Return the [x, y] coordinate for the center point of the cell that contains the specified text.  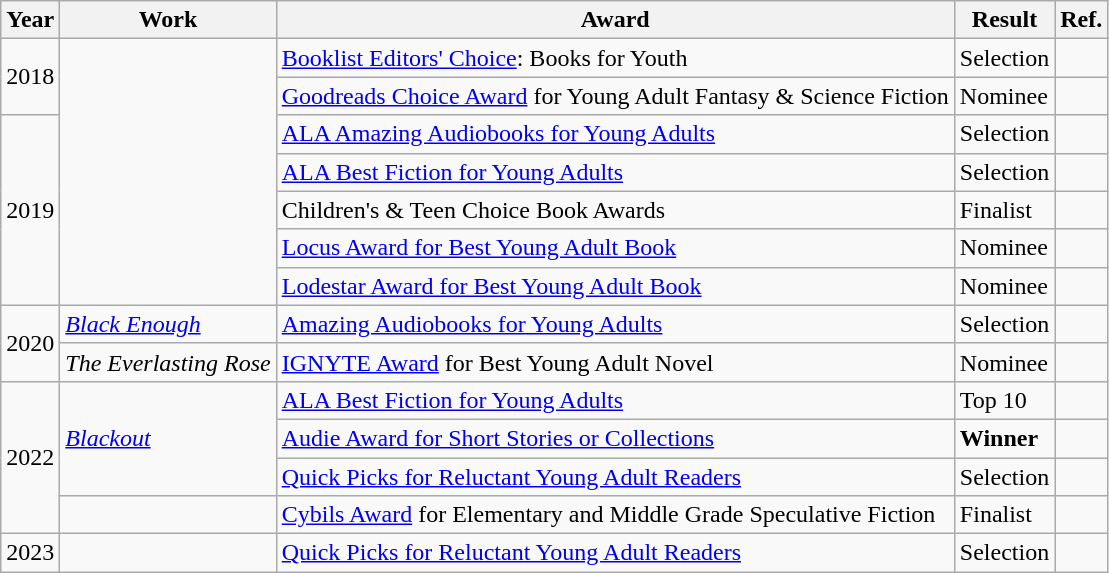
Result [1004, 20]
Top 10 [1004, 400]
Winner [1004, 438]
The Everlasting Rose [168, 362]
Year [30, 20]
Cybils Award for Elementary and Middle Grade Speculative Fiction [615, 515]
ALA Amazing Audiobooks for Young Adults [615, 134]
Ref. [1082, 20]
Children's & Teen Choice Book Awards [615, 210]
Audie Award for Short Stories or Collections [615, 438]
Black Enough [168, 324]
2023 [30, 553]
IGNYTE Award for Best Young Adult Novel [615, 362]
Amazing Audiobooks for Young Adults [615, 324]
Booklist Editors' Choice: Books for Youth [615, 58]
Award [615, 20]
Blackout [168, 438]
Lodestar Award for Best Young Adult Book [615, 286]
2019 [30, 210]
2022 [30, 457]
Locus Award for Best Young Adult Book [615, 248]
Goodreads Choice Award for Young Adult Fantasy & Science Fiction [615, 96]
Work [168, 20]
2018 [30, 77]
2020 [30, 343]
